Extract the (x, y) coordinate from the center of the cell holding the provided text.  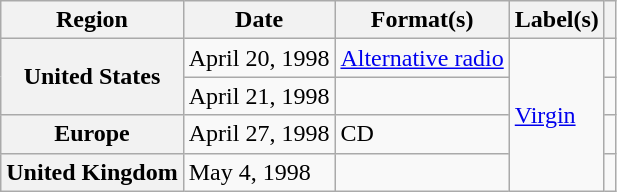
Europe (92, 134)
Format(s) (422, 20)
May 4, 1998 (259, 172)
April 20, 1998 (259, 58)
United Kingdom (92, 172)
Region (92, 20)
CD (422, 134)
April 27, 1998 (259, 134)
United States (92, 77)
Alternative radio (422, 58)
Virgin (556, 115)
April 21, 1998 (259, 96)
Date (259, 20)
Label(s) (556, 20)
